Extract the (X, Y) coordinate from the center of the cell holding the provided text.  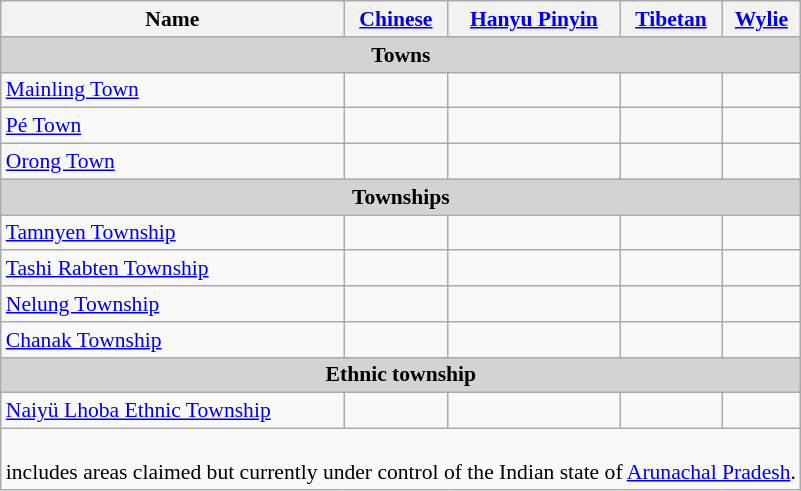
Chanak Township (172, 340)
Tibetan (671, 19)
Tamnyen Township (172, 233)
Hanyu Pinyin (534, 19)
Tashi Rabten Township (172, 269)
includes areas claimed but currently under control of the Indian state of Arunachal Pradesh. (401, 460)
Nelung Township (172, 304)
Towns (401, 55)
Orong Town (172, 162)
Name (172, 19)
Pé Town (172, 126)
Townships (401, 197)
Mainling Town (172, 90)
Ethnic township (401, 375)
Wylie (762, 19)
Naiyü Lhoba Ethnic Township (172, 411)
Chinese (396, 19)
